Output the (x, y) coordinate of the center of the cell containing the given text.  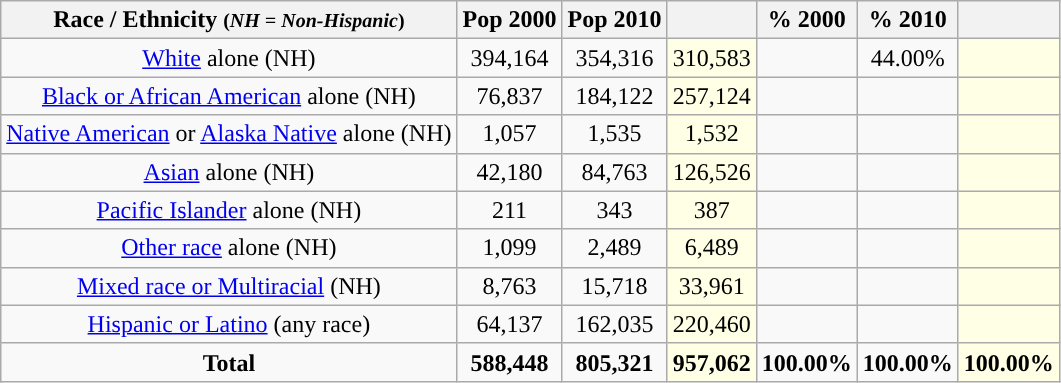
8,763 (510, 286)
1,535 (614, 134)
Pacific Islander alone (NH) (229, 210)
588,448 (510, 362)
Pop 2010 (614, 20)
Pop 2000 (510, 20)
2,489 (614, 248)
354,316 (614, 58)
Mixed race or Multiracial (NH) (229, 286)
33,961 (712, 286)
Asian alone (NH) (229, 172)
% 2000 (806, 20)
1,057 (510, 134)
394,164 (510, 58)
310,583 (712, 58)
Hispanic or Latino (any race) (229, 324)
76,837 (510, 96)
184,122 (614, 96)
Native American or Alaska Native alone (NH) (229, 134)
44.00% (908, 58)
% 2010 (908, 20)
957,062 (712, 362)
Other race alone (NH) (229, 248)
257,124 (712, 96)
211 (510, 210)
Total (229, 362)
162,035 (614, 324)
126,526 (712, 172)
15,718 (614, 286)
805,321 (614, 362)
64,137 (510, 324)
Race / Ethnicity (NH = Non-Hispanic) (229, 20)
220,460 (712, 324)
1,532 (712, 134)
84,763 (614, 172)
343 (614, 210)
1,099 (510, 248)
42,180 (510, 172)
Black or African American alone (NH) (229, 96)
White alone (NH) (229, 58)
6,489 (712, 248)
387 (712, 210)
